For the text-containing cell, return its midpoint in [X, Y] coordinate format. 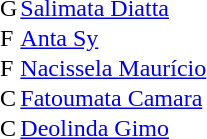
Anta Sy [113, 38]
Fatoumata Camara [113, 98]
Nacissela Maurício [113, 68]
C [8, 98]
